Scan for the cell matching the given text and deliver its [x, y] coordinate at center. 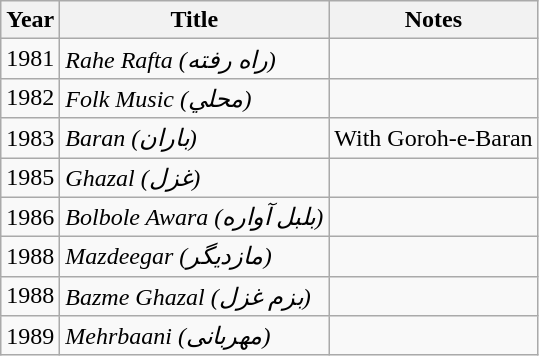
Baran (باران) [194, 138]
1989 [30, 336]
Title [194, 20]
Ghazal (غزل) [194, 178]
Bazme Ghazal (بزم غزل) [194, 296]
1982 [30, 98]
Mazdeegar (مازديگر) [194, 257]
Mehrbaani (مهربانی) [194, 336]
With Goroh-e-Baran [434, 138]
Year [30, 20]
1985 [30, 178]
1986 [30, 217]
Bolbole Awara (بلبل آواره) [194, 217]
Folk Music (محلي) [194, 98]
Notes [434, 20]
Rahe Rafta (راه رفته) [194, 59]
1983 [30, 138]
1981 [30, 59]
